Extract the [X, Y] coordinate from the center of the cell holding the provided text.  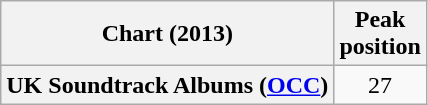
UK Soundtrack Albums (OCC) [168, 85]
27 [380, 85]
Peakposition [380, 34]
Chart (2013) [168, 34]
